Identify which cell holds the provided text, then report its (x, y) central coordinate. 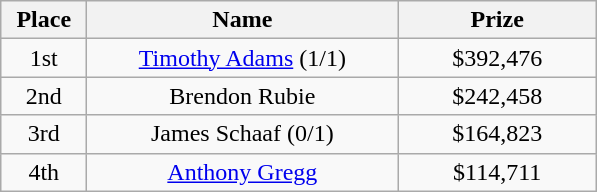
$164,823 (498, 134)
1st (44, 58)
Timothy Adams (1/1) (242, 58)
3rd (44, 134)
Name (242, 20)
$242,458 (498, 96)
4th (44, 172)
James Schaaf (0/1) (242, 134)
Brendon Rubie (242, 96)
$114,711 (498, 172)
Prize (498, 20)
Anthony Gregg (242, 172)
$392,476 (498, 58)
2nd (44, 96)
Place (44, 20)
